Detect which cell encompasses the target text, then output its (x, y) center coordinate. 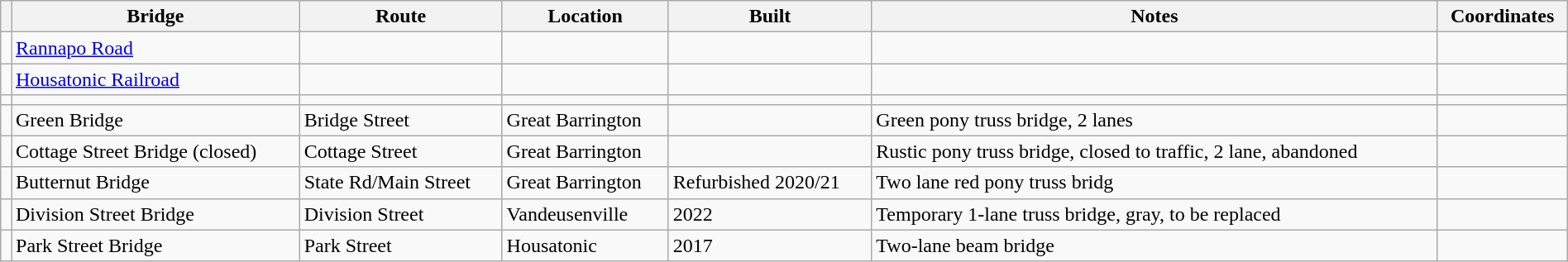
Cottage Street (400, 151)
Division Street (400, 214)
Cottage Street Bridge (closed) (155, 151)
Green pony truss bridge, 2 lanes (1154, 120)
Bridge (155, 17)
Rannapo Road (155, 48)
Housatonic Railroad (155, 79)
Green Bridge (155, 120)
Vandeusenville (586, 214)
State Rd/Main Street (400, 183)
Butternut Bridge (155, 183)
2017 (770, 245)
Built (770, 17)
Location (586, 17)
Coordinates (1502, 17)
2022 (770, 214)
Refurbished 2020/21 (770, 183)
Two lane red pony truss bridg (1154, 183)
Bridge Street (400, 120)
Park Street (400, 245)
Notes (1154, 17)
Division Street Bridge (155, 214)
Rustic pony truss bridge, closed to traffic, 2 lane, abandoned (1154, 151)
Temporary 1-lane truss bridge, gray, to be replaced (1154, 214)
Two-lane beam bridge (1154, 245)
Housatonic (586, 245)
Park Street Bridge (155, 245)
Route (400, 17)
